Return [x, y] of the center of cell containing provided text 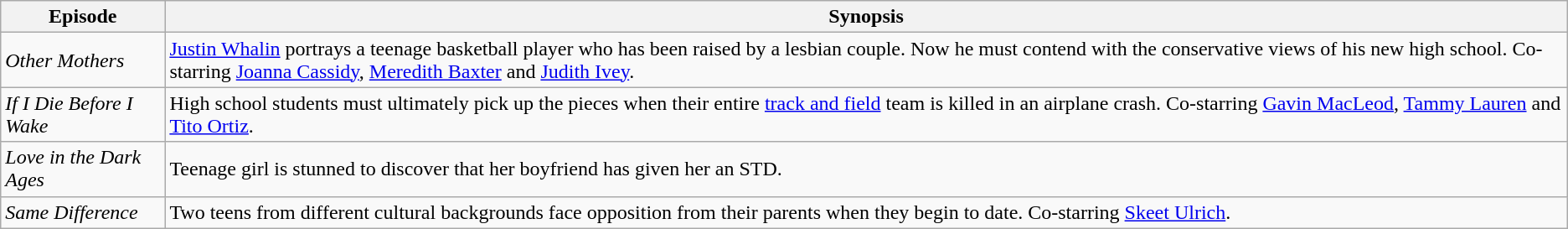
Same Difference [83, 212]
Synopsis [866, 17]
Two teens from different cultural backgrounds face opposition from their parents when they begin to date. Co-starring Skeet Ulrich. [866, 212]
If I Die Before I Wake [83, 114]
Other Mothers [83, 60]
Teenage girl is stunned to discover that her boyfriend has given her an STD. [866, 169]
Episode [83, 17]
Love in the Dark Ages [83, 169]
